Find where the given text appears and provide that cell's center as (x, y) coordinate. 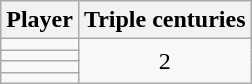
Player (40, 20)
Triple centuries (164, 20)
2 (164, 61)
